Determine the [x, y] coordinate at the center of the cell enclosing the given text.  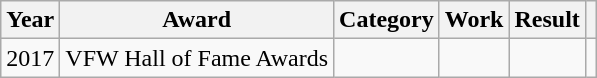
Work [474, 20]
Award [197, 20]
VFW Hall of Fame Awards [197, 58]
Result [547, 20]
Category [387, 20]
2017 [30, 58]
Year [30, 20]
